Provide the [x, y] coordinate of the cell's center where the given text is located.  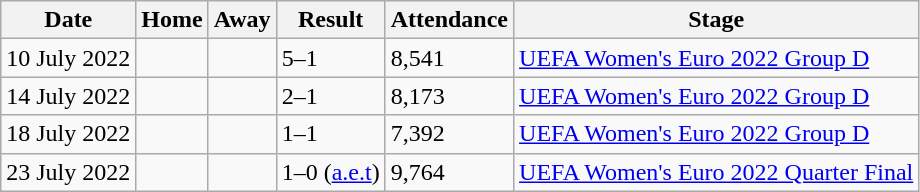
2–1 [330, 96]
Away [242, 20]
9,764 [449, 172]
23 July 2022 [68, 172]
Home [172, 20]
8,173 [449, 96]
7,392 [449, 134]
5–1 [330, 58]
8,541 [449, 58]
10 July 2022 [68, 58]
Date [68, 20]
1–1 [330, 134]
14 July 2022 [68, 96]
UEFA Women's Euro 2022 Quarter Final [716, 172]
1–0 (a.e.t) [330, 172]
Stage [716, 20]
Result [330, 20]
Attendance [449, 20]
18 July 2022 [68, 134]
